Return the [x, y] coordinate for the center point of the cell that contains the specified text.  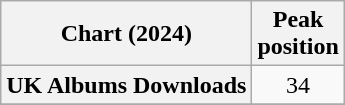
UK Albums Downloads [126, 85]
34 [298, 85]
Chart (2024) [126, 34]
Peakposition [298, 34]
